Pinpoint the cell where the given text exists, returning its [x, y] midpoint coordinate. 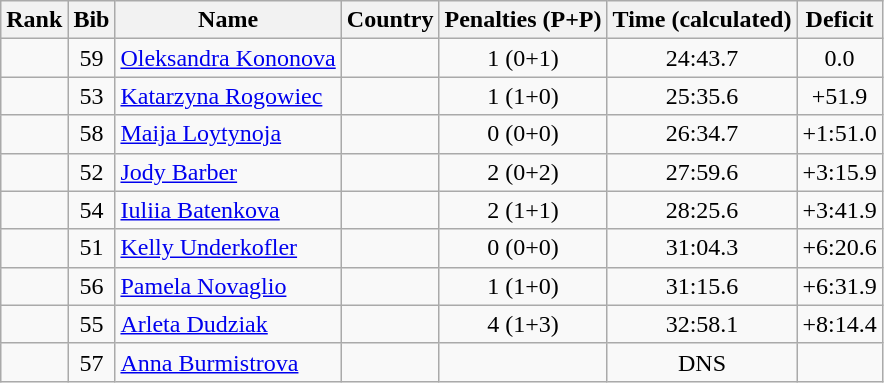
27:59.6 [702, 172]
+6:20.6 [840, 248]
0.0 [840, 58]
Time (calculated) [702, 20]
26:34.7 [702, 134]
Anna Burmistrova [228, 362]
Kelly Underkofler [228, 248]
Deficit [840, 20]
28:25.6 [702, 210]
Arleta Dudziak [228, 324]
DNS [702, 362]
2 (1+1) [523, 210]
4 (1+3) [523, 324]
55 [92, 324]
24:43.7 [702, 58]
59 [92, 58]
58 [92, 134]
57 [92, 362]
52 [92, 172]
Maija Loytynoja [228, 134]
Penalties (P+P) [523, 20]
56 [92, 286]
51 [92, 248]
Katarzyna Rogowiec [228, 96]
Jody Barber [228, 172]
Iuliia Batenkova [228, 210]
+1:51.0 [840, 134]
+6:31.9 [840, 286]
54 [92, 210]
31:15.6 [702, 286]
2 (0+2) [523, 172]
31:04.3 [702, 248]
Country [390, 20]
+8:14.4 [840, 324]
Bib [92, 20]
Pamela Novaglio [228, 286]
+3:15.9 [840, 172]
53 [92, 96]
+3:41.9 [840, 210]
Name [228, 20]
1 (0+1) [523, 58]
Oleksandra Kononova [228, 58]
25:35.6 [702, 96]
+51.9 [840, 96]
32:58.1 [702, 324]
Rank [34, 20]
